Search for the cell housing the specified text and yield its [X, Y] center coordinate. 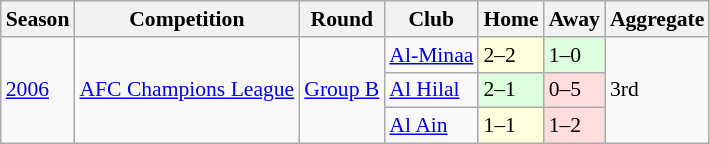
1–0 [574, 55]
Season [38, 19]
Al Hilal [431, 90]
2–2 [510, 55]
Al Ain [431, 126]
Competition [186, 19]
3rd [657, 90]
Club [431, 19]
1–2 [574, 126]
Group B [342, 90]
Away [574, 19]
2–1 [510, 90]
Home [510, 19]
Aggregate [657, 19]
0–5 [574, 90]
AFC Champions League [186, 90]
Al-Minaa [431, 55]
Round [342, 19]
1–1 [510, 126]
2006 [38, 90]
